Identify which cell holds the provided text, then report its (X, Y) central coordinate. 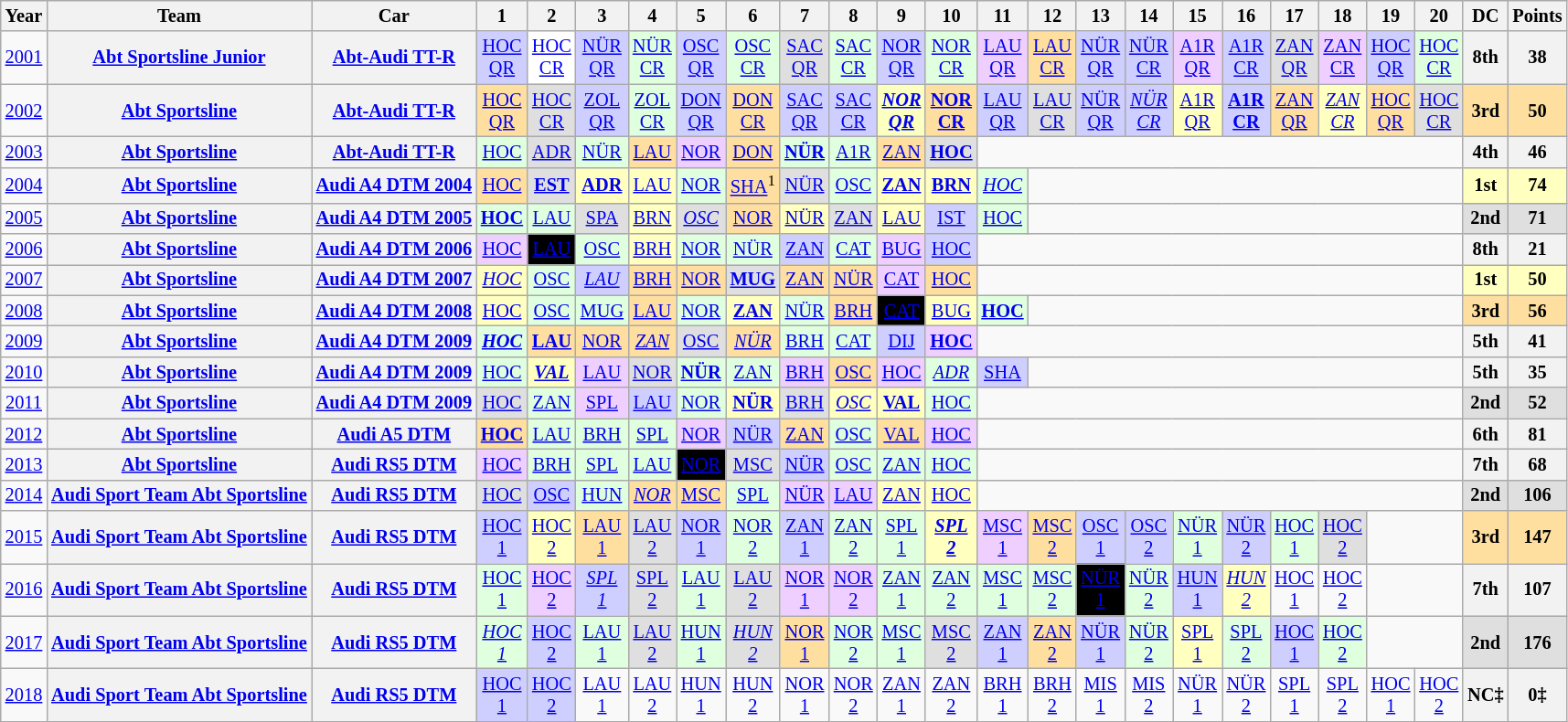
MIS1 (1101, 695)
DONQR (701, 111)
DIJ (901, 342)
2017 (24, 642)
Year (24, 16)
Audi A4 DTM 2006 (394, 250)
74 (1537, 185)
2003 (24, 152)
OSC2 (1148, 536)
Audi A4 DTM 2005 (394, 218)
MIS2 (1148, 695)
2005 (24, 218)
3 (602, 16)
2013 (24, 464)
ZOLQR (602, 111)
IST (951, 218)
2018 (24, 695)
Team (179, 16)
2012 (24, 434)
Car (394, 16)
Points (1537, 16)
18 (1342, 16)
OSCCR (753, 58)
6 (753, 16)
SPA (602, 218)
68 (1537, 464)
Audi A4 DTM 2008 (394, 311)
A1R (854, 152)
21 (1537, 250)
4th (1485, 152)
11 (1002, 16)
35 (1537, 372)
2008 (24, 311)
46 (1537, 152)
Abt Sportsline Junior (179, 58)
OSC1 (1101, 536)
ZOLCR (653, 111)
Audi A5 DTM (394, 434)
0‡ (1537, 695)
9 (901, 16)
DON (753, 152)
4 (653, 16)
2015 (24, 536)
2004 (24, 185)
147 (1537, 536)
OSCQR (701, 58)
2 (552, 16)
2007 (24, 280)
10 (951, 16)
HUN (602, 495)
106 (1537, 495)
Audi A4 DTM 2007 (394, 280)
DC (1485, 16)
BRH2 (1053, 695)
6th (1485, 434)
BRH1 (1002, 695)
EST (552, 185)
20 (1439, 16)
41 (1537, 342)
81 (1537, 434)
16 (1247, 16)
DONCR (753, 111)
17 (1295, 16)
2006 (24, 250)
14 (1148, 16)
2002 (24, 111)
19 (1392, 16)
12 (1053, 16)
2014 (24, 495)
SHA (1002, 372)
SHA1 (753, 185)
2010 (24, 372)
2009 (24, 342)
8 (854, 16)
56 (1537, 311)
NC‡ (1485, 695)
2016 (24, 589)
5 (701, 16)
1 (502, 16)
2011 (24, 403)
7 (805, 16)
13 (1101, 16)
38 (1537, 58)
15 (1198, 16)
2001 (24, 58)
107 (1537, 589)
52 (1537, 403)
176 (1537, 642)
Audi A4 DTM 2004 (394, 185)
71 (1537, 218)
